Search for the cell housing the specified text and yield its [x, y] center coordinate. 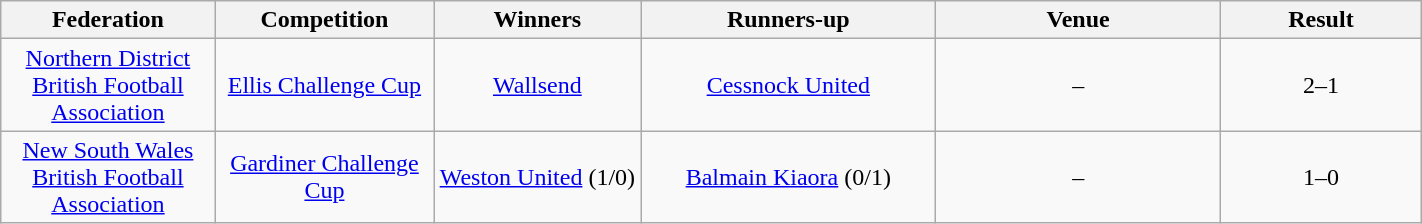
Runners-up [788, 20]
Northern District British Football Association [108, 85]
Federation [108, 20]
Competition [324, 20]
Gardiner Challenge Cup [324, 177]
Winners [538, 20]
Weston United (1/0) [538, 177]
Venue [1078, 20]
Result [1322, 20]
Balmain Kiaora (0/1) [788, 177]
Ellis Challenge Cup [324, 85]
Cessnock United [788, 85]
New South Wales British Football Association [108, 177]
2–1 [1322, 85]
1–0 [1322, 177]
Wallsend [538, 85]
